Extract the (X, Y) coordinate from the center of the cell holding the provided text.  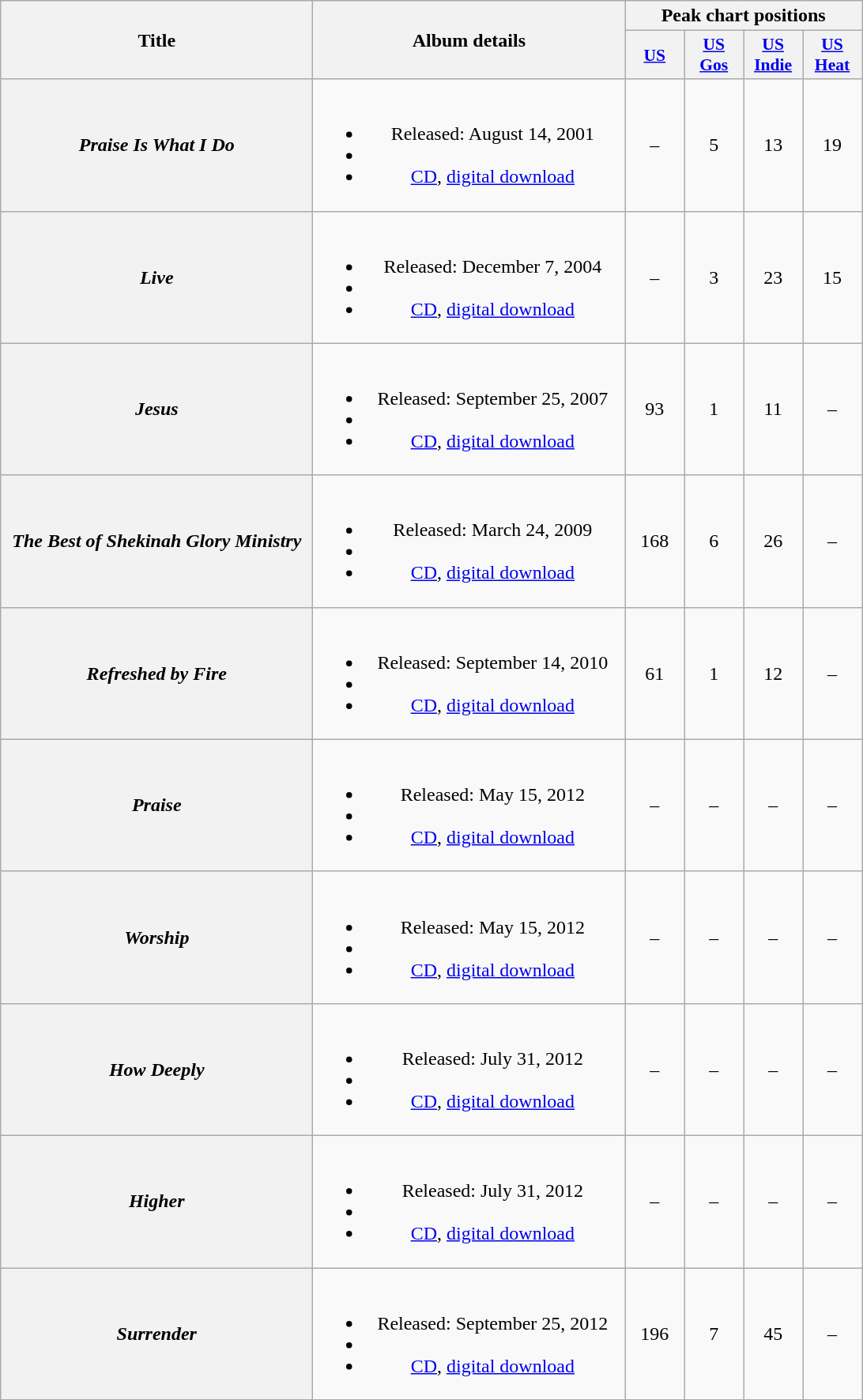
26 (773, 541)
Released: August 14, 2001CD, digital download (469, 145)
US (654, 55)
Released: September 25, 2007CD, digital download (469, 409)
12 (773, 674)
Worship (156, 938)
The Best of Shekinah Glory Ministry (156, 541)
Praise (156, 805)
93 (654, 409)
Released: March 24, 2009CD, digital download (469, 541)
13 (773, 145)
USGos (714, 55)
Title (156, 40)
7 (714, 1334)
Album details (469, 40)
15 (833, 277)
61 (654, 674)
45 (773, 1334)
Peak chart positions (744, 16)
USHeat (833, 55)
3 (714, 277)
Released: September 25, 2012CD, digital download (469, 1334)
19 (833, 145)
Surrender (156, 1334)
USIndie (773, 55)
Released: September 14, 2010CD, digital download (469, 674)
Released: December 7, 2004CD, digital download (469, 277)
Jesus (156, 409)
5 (714, 145)
Refreshed by Fire (156, 674)
23 (773, 277)
6 (714, 541)
Praise Is What I Do (156, 145)
196 (654, 1334)
Higher (156, 1202)
11 (773, 409)
168 (654, 541)
Live (156, 277)
How Deeply (156, 1069)
